Pinpoint the cell where the given text exists, returning its [x, y] midpoint coordinate. 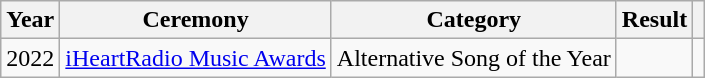
Result [654, 20]
iHeartRadio Music Awards [196, 58]
2022 [30, 58]
Year [30, 20]
Category [474, 20]
Alternative Song of the Year [474, 58]
Ceremony [196, 20]
